Locate the cell with the specified text and output its [x, y] center coordinate. 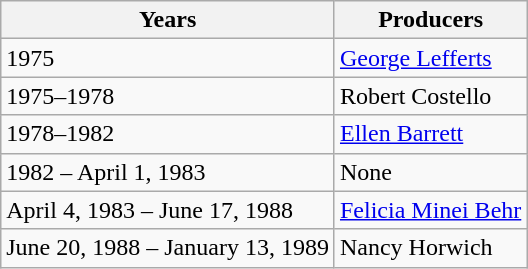
None [430, 172]
April 4, 1983 – June 17, 1988 [168, 210]
Years [168, 20]
Producers [430, 20]
1982 – April 1, 1983 [168, 172]
1978–1982 [168, 134]
June 20, 1988 – January 13, 1989 [168, 248]
Nancy Horwich [430, 248]
Ellen Barrett [430, 134]
George Lefferts [430, 58]
Felicia Minei Behr [430, 210]
1975 [168, 58]
1975–1978 [168, 96]
Robert Costello [430, 96]
